Identify which cell holds the provided text, then report its (X, Y) central coordinate. 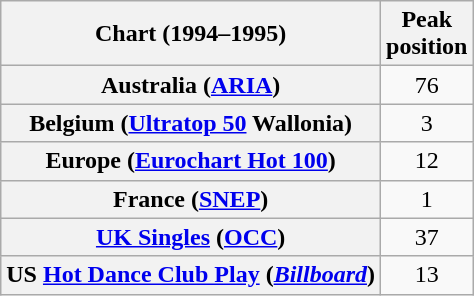
US Hot Dance Club Play (Billboard) (191, 275)
1 (427, 199)
37 (427, 237)
UK Singles (OCC) (191, 237)
Peakposition (427, 34)
Europe (Eurochart Hot 100) (191, 161)
Australia (ARIA) (191, 85)
Belgium (Ultratop 50 Wallonia) (191, 123)
12 (427, 161)
3 (427, 123)
13 (427, 275)
France (SNEP) (191, 199)
76 (427, 85)
Chart (1994–1995) (191, 34)
